Pinpoint the cell where the given text exists, returning its (X, Y) midpoint coordinate. 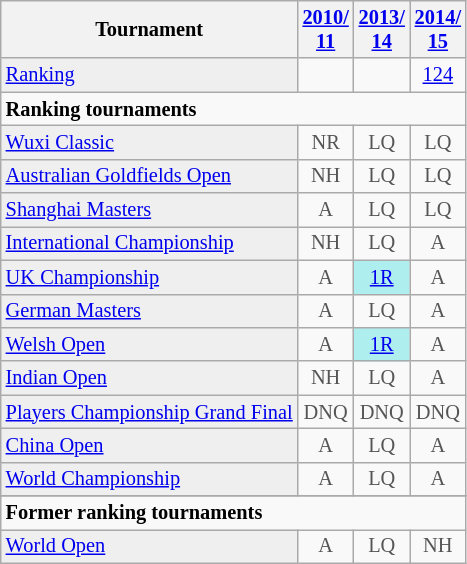
Welsh Open (150, 344)
Players Championship Grand Final (150, 412)
Australian Goldfields Open (150, 176)
Tournament (150, 29)
International Championship (150, 243)
Former ranking tournaments (234, 513)
World Open (150, 546)
2014/15 (438, 29)
China Open (150, 445)
UK Championship (150, 277)
Ranking tournaments (234, 109)
German Masters (150, 311)
NR (326, 142)
2010/11 (326, 29)
Indian Open (150, 378)
Ranking (150, 75)
Shanghai Masters (150, 210)
World Championship (150, 479)
Wuxi Classic (150, 142)
124 (438, 75)
2013/14 (382, 29)
